Output the (X, Y) coordinate of the center of the cell containing the given text.  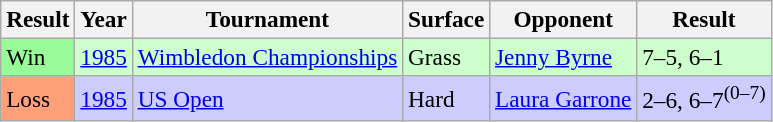
Loss (38, 98)
Jenny Byrne (564, 57)
7–5, 6–1 (704, 57)
Grass (446, 57)
Opponent (564, 19)
2–6, 6–7(0–7) (704, 98)
Wimbledon Championships (267, 57)
Year (104, 19)
Surface (446, 19)
US Open (267, 98)
Win (38, 57)
Laura Garrone (564, 98)
Tournament (267, 19)
Hard (446, 98)
